Identify which cell holds the provided text, then report its [X, Y] central coordinate. 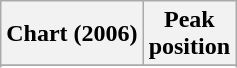
Chart (2006) [72, 34]
Peakposition [189, 34]
